Locate the cell with the specified text and output its [x, y] center coordinate. 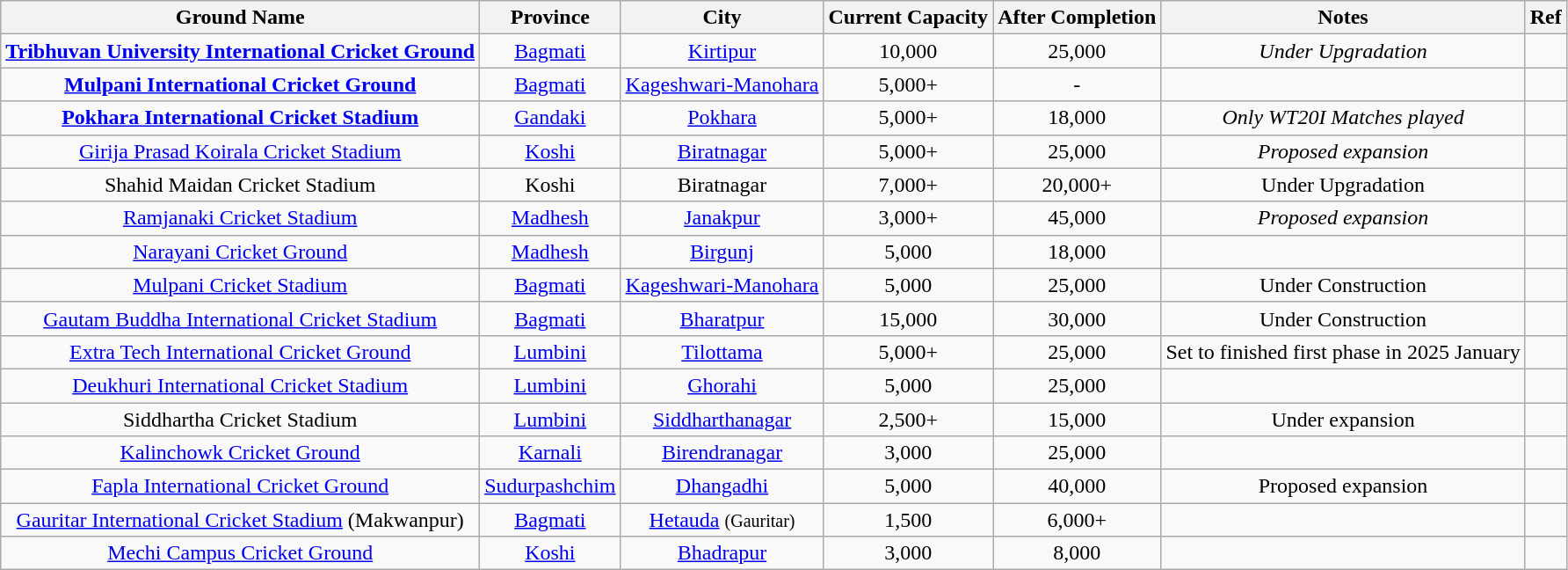
Hetauda (Gauritar) [722, 520]
Fapla International Cricket Ground [241, 486]
Gauritar International Cricket Stadium (Makwanpur) [241, 520]
8,000 [1078, 553]
Gandaki [550, 118]
45,000 [1078, 218]
6,000+ [1078, 520]
20,000+ [1078, 185]
Karnali [550, 453]
Girija Prasad Koirala Cricket Stadium [241, 151]
City [722, 18]
10,000 [909, 51]
Birgunj [722, 252]
- [1078, 84]
Ramjanaki Cricket Stadium [241, 218]
Bharatpur [722, 318]
Mulpani Cricket Stadium [241, 285]
Ghorahi [722, 385]
Bhadrapur [722, 553]
Province [550, 18]
After Completion [1078, 18]
Tribhuvan University International Cricket Ground [241, 51]
Extra Tech International Cricket Ground [241, 352]
Mulpani International Cricket Ground [241, 84]
Siddhartha Cricket Stadium [241, 420]
Under expansion [1343, 420]
Current Capacity [909, 18]
Kirtipur [722, 51]
1,500 [909, 520]
Dhangadhi [722, 486]
Mechi Campus Cricket Ground [241, 553]
Tilottama [722, 352]
Deukhuri International Cricket Stadium [241, 385]
3,000+ [909, 218]
Siddharthanagar [722, 420]
Pokhara [722, 118]
Sudurpashchim [550, 486]
Kalinchowk Cricket Ground [241, 453]
40,000 [1078, 486]
Shahid Maidan Cricket Stadium [241, 185]
7,000+ [909, 185]
2,500+ [909, 420]
Set to finished first phase in 2025 January [1343, 352]
Ref [1545, 18]
Notes [1343, 18]
30,000 [1078, 318]
Ground Name [241, 18]
Only WT20I Matches played [1343, 118]
Narayani Cricket Ground [241, 252]
Gautam Buddha International Cricket Stadium [241, 318]
Janakpur [722, 218]
Birendranagar [722, 453]
Pokhara International Cricket Stadium [241, 118]
